Locate the cell with the specified text and output its (x, y) center coordinate. 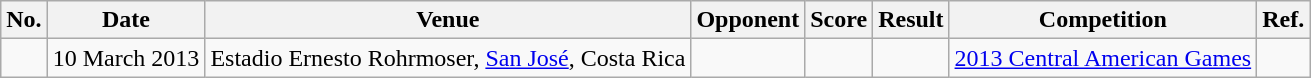
Date (126, 20)
10 March 2013 (126, 58)
Venue (448, 20)
2013 Central American Games (1103, 58)
Ref. (1284, 20)
Competition (1103, 20)
No. (24, 20)
Result (911, 20)
Estadio Ernesto Rohrmoser, San José, Costa Rica (448, 58)
Score (839, 20)
Opponent (748, 20)
